From the cell containing the given text, extract its center point as (x, y) coordinate. 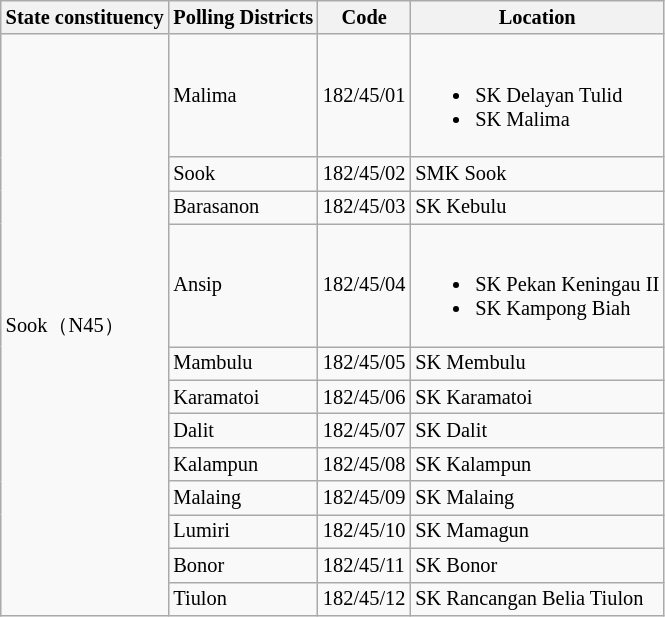
SK Dalit (537, 431)
182/45/02 (364, 173)
182/45/12 (364, 599)
182/45/05 (364, 363)
Ansip (243, 285)
Bonor (243, 565)
Mambulu (243, 363)
182/45/06 (364, 397)
SK Karamatoi (537, 397)
182/45/07 (364, 431)
Sook（N45） (85, 324)
Malaing (243, 498)
182/45/03 (364, 207)
SK Malaing (537, 498)
SK Kalampun (537, 464)
182/45/08 (364, 464)
SK Pekan Keningau IISK Kampong Biah (537, 285)
Barasanon (243, 207)
SK Membulu (537, 363)
182/45/04 (364, 285)
Polling Districts (243, 17)
182/45/11 (364, 565)
Code (364, 17)
Karamatoi (243, 397)
Dalit (243, 431)
SK Delayan TulidSK Malima (537, 95)
SK Bonor (537, 565)
Kalampun (243, 464)
Lumiri (243, 531)
SK Rancangan Belia Tiulon (537, 599)
182/45/01 (364, 95)
SMK Sook (537, 173)
State constituency (85, 17)
Location (537, 17)
182/45/10 (364, 531)
SK Mamagun (537, 531)
Sook (243, 173)
Malima (243, 95)
SK Kebulu (537, 207)
182/45/09 (364, 498)
Tiulon (243, 599)
